Extract the (x, y) coordinate from the center of the cell holding the provided text.  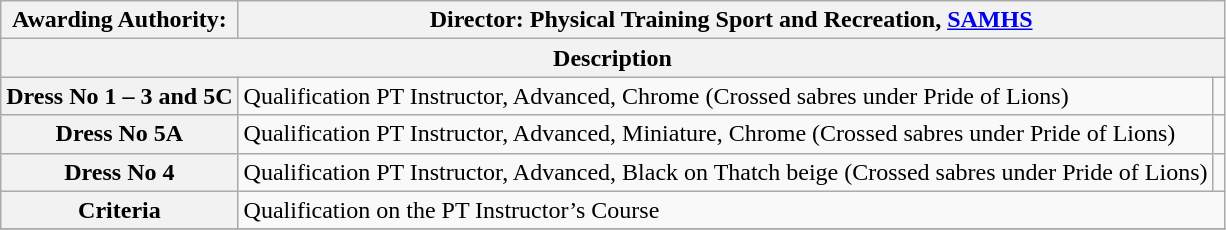
Qualification PT Instructor, Advanced, Chrome (Crossed sabres under Pride of Lions) (726, 96)
Dress No 5A (120, 134)
Qualification PT Instructor, Advanced, Black on Thatch beige (Crossed sabres under Pride of Lions) (726, 172)
Dress No 1 – 3 and 5C (120, 96)
Qualification PT Instructor, Advanced, Miniature, Chrome (Crossed sabres under Pride of Lions) (726, 134)
Awarding Authority: (120, 20)
Criteria (120, 210)
Dress No 4 (120, 172)
Director: Physical Training Sport and Recreation, SAMHS (731, 20)
Qualification on the PT Instructor’s Course (731, 210)
Description (612, 58)
